Return the [x, y] coordinate for the center point of the cell that contains the specified text.  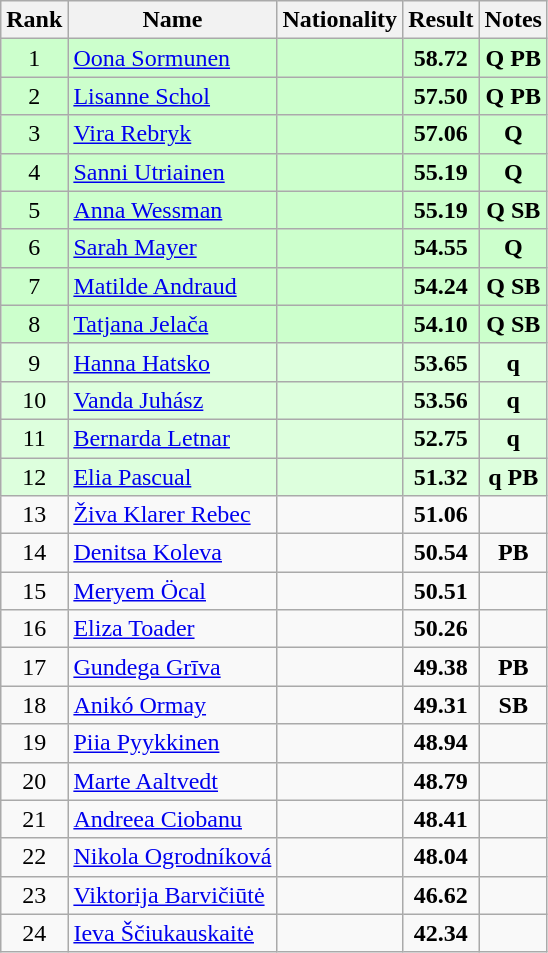
Name [172, 20]
Vira Rebryk [172, 134]
21 [34, 819]
5 [34, 210]
16 [34, 629]
48.41 [441, 819]
46.62 [441, 895]
Ieva Ščiukauskaitė [172, 933]
11 [34, 438]
48.79 [441, 781]
50.51 [441, 591]
58.72 [441, 58]
23 [34, 895]
Rank [34, 20]
57.06 [441, 134]
50.26 [441, 629]
q PB [513, 477]
51.32 [441, 477]
Meryem Öcal [172, 591]
48.94 [441, 743]
Marte Aaltvedt [172, 781]
Sarah Mayer [172, 248]
51.06 [441, 515]
Nationality [340, 20]
52.75 [441, 438]
50.54 [441, 553]
Notes [513, 20]
Vanda Juhász [172, 400]
2 [34, 96]
Nikola Ogrodníková [172, 857]
48.04 [441, 857]
20 [34, 781]
Hanna Hatsko [172, 362]
Bernarda Letnar [172, 438]
49.38 [441, 667]
8 [34, 324]
Oona Sormunen [172, 58]
Lisanne Schol [172, 96]
15 [34, 591]
13 [34, 515]
Matilde Andraud [172, 286]
Piia Pyykkinen [172, 743]
Anikó Ormay [172, 705]
14 [34, 553]
Tatjana Jelača [172, 324]
6 [34, 248]
18 [34, 705]
Viktorija Barvičiūtė [172, 895]
54.55 [441, 248]
Elia Pascual [172, 477]
57.50 [441, 96]
19 [34, 743]
22 [34, 857]
10 [34, 400]
SB [513, 705]
49.31 [441, 705]
12 [34, 477]
54.10 [441, 324]
Andreea Ciobanu [172, 819]
Eliza Toader [172, 629]
Sanni Utriainen [172, 172]
Anna Wessman [172, 210]
4 [34, 172]
1 [34, 58]
3 [34, 134]
Gundega Grīva [172, 667]
Živa Klarer Rebec [172, 515]
17 [34, 667]
53.56 [441, 400]
7 [34, 286]
54.24 [441, 286]
53.65 [441, 362]
42.34 [441, 933]
Denitsa Koleva [172, 553]
9 [34, 362]
Result [441, 20]
24 [34, 933]
